Provide the [X, Y] coordinate of the cell's center where the given text is located.  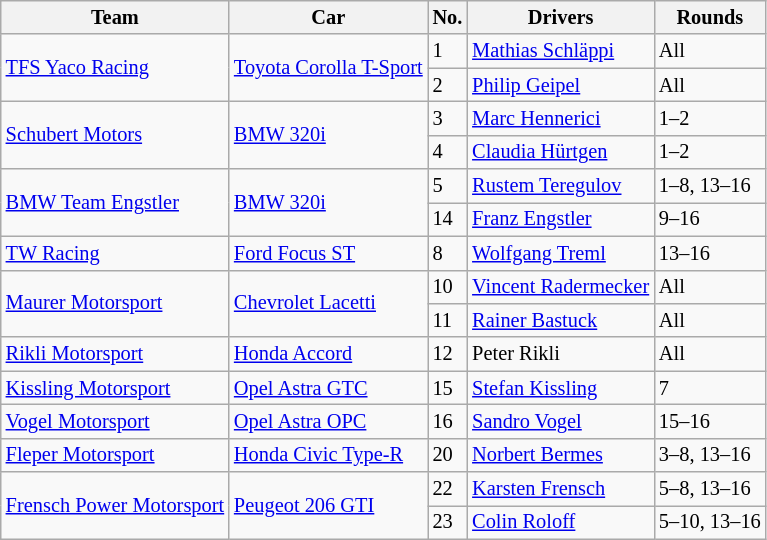
Chevrolet Lacetti [328, 304]
Team [115, 17]
Marc Hennerici [560, 118]
9–16 [710, 219]
Maurer Motorsport [115, 304]
Peugeot 206 GTI [328, 506]
Peter Rikli [560, 354]
Philip Geipel [560, 85]
11 [448, 320]
22 [448, 489]
Rikli Motorsport [115, 354]
15–16 [710, 421]
Drivers [560, 17]
3–8, 13–16 [710, 455]
BMW Team Engstler [115, 202]
TFS Yaco Racing [115, 68]
Vincent Radermecker [560, 287]
Norbert Bermes [560, 455]
1 [448, 51]
Wolfgang Treml [560, 253]
Rustem Teregulov [560, 186]
10 [448, 287]
Opel Astra GTC [328, 388]
Opel Astra OPC [328, 421]
Car [328, 17]
Vogel Motorsport [115, 421]
20 [448, 455]
8 [448, 253]
Franz Engstler [560, 219]
7 [710, 388]
5 [448, 186]
No. [448, 17]
Honda Civic Type-R [328, 455]
Colin Roloff [560, 522]
Honda Accord [328, 354]
Kissling Motorsport [115, 388]
TW Racing [115, 253]
Karsten Frensch [560, 489]
Ford Focus ST [328, 253]
15 [448, 388]
Toyota Corolla T-Sport [328, 68]
16 [448, 421]
5–8, 13–16 [710, 489]
Frensch Power Motorsport [115, 506]
Sandro Vogel [560, 421]
Schubert Motors [115, 134]
1–8, 13–16 [710, 186]
3 [448, 118]
23 [448, 522]
4 [448, 152]
Fleper Motorsport [115, 455]
Claudia Hürtgen [560, 152]
13–16 [710, 253]
2 [448, 85]
14 [448, 219]
Rounds [710, 17]
Stefan Kissling [560, 388]
Rainer Bastuck [560, 320]
12 [448, 354]
5–10, 13–16 [710, 522]
Mathias Schläppi [560, 51]
